Pinpoint the cell where the given text exists, returning its (x, y) midpoint coordinate. 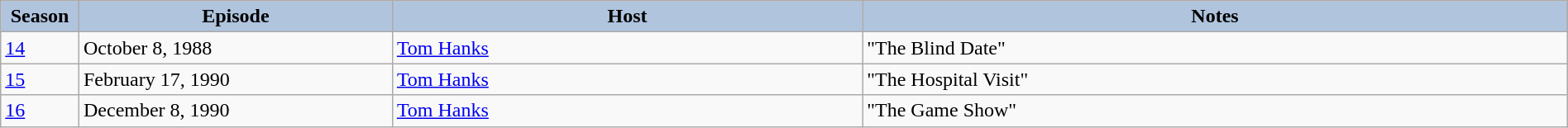
15 (40, 79)
Season (40, 17)
February 17, 1990 (235, 79)
"The Blind Date" (1216, 48)
Episode (235, 17)
"The Hospital Visit" (1216, 79)
"The Game Show" (1216, 111)
14 (40, 48)
October 8, 1988 (235, 48)
Notes (1216, 17)
December 8, 1990 (235, 111)
Host (627, 17)
16 (40, 111)
